Scan for the cell matching the given text and deliver its [x, y] coordinate at center. 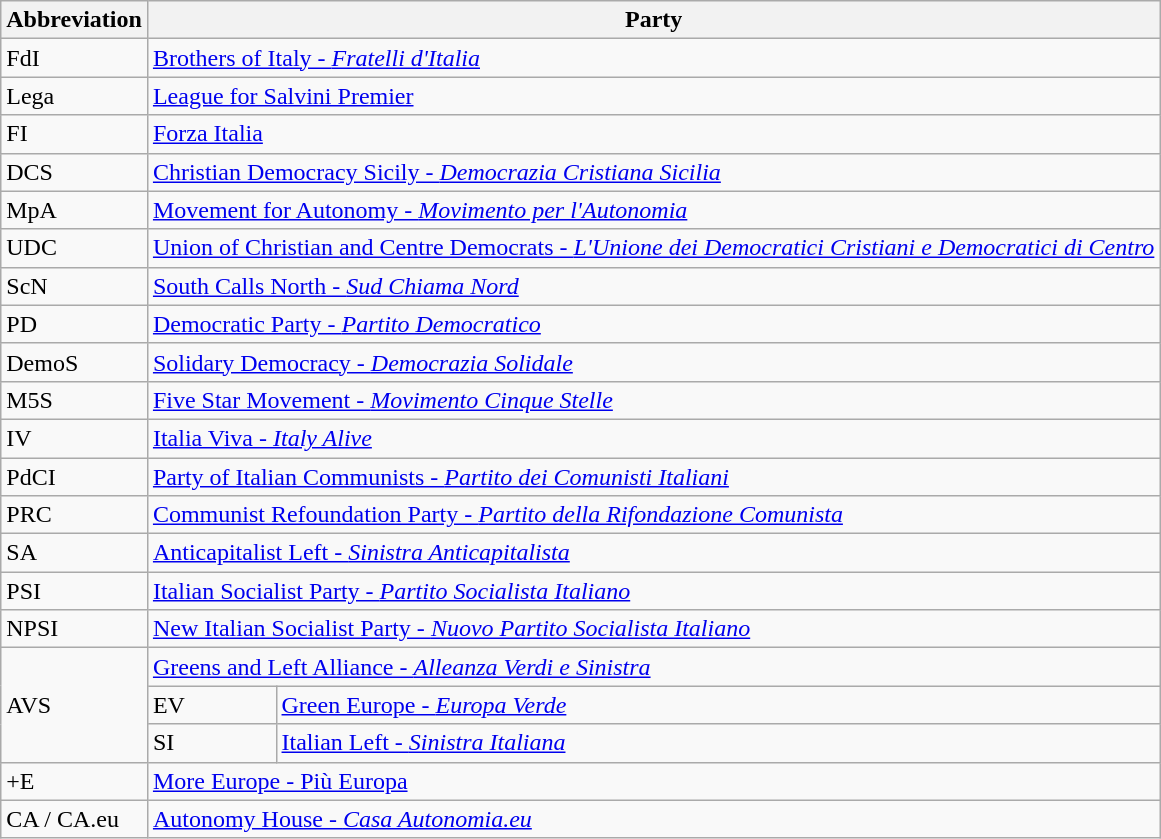
FdI [74, 58]
ScN [74, 286]
Italian Left - Sinistra Italiana [718, 743]
Abbreviation [74, 20]
South Calls North - Sud Chiama Nord [653, 286]
Brothers of Italy - Fratelli d'Italia [653, 58]
New Italian Socialist Party - Nuovo Partito Socialista Italiano [653, 629]
Five Star Movement - Movimento Cinque Stelle [653, 400]
SI [212, 743]
SA [74, 553]
+E [74, 781]
NPSI [74, 629]
Italian Socialist Party - Partito Socialista Italiano [653, 591]
League for Salvini Premier [653, 96]
Democratic Party - Partito Democratico [653, 324]
PSI [74, 591]
PdCI [74, 477]
Party [653, 20]
More Europe - Più Europa [653, 781]
PD [74, 324]
Movement for Autonomy - Movimento per l'Autonomia [653, 210]
IV [74, 438]
M5S [74, 400]
Italia Viva - Italy Alive [653, 438]
UDC [74, 248]
Anticapitalist Left - Sinistra Anticapitalista [653, 553]
Autonomy House - Casa Autonomia.eu [653, 819]
AVS [74, 705]
Lega [74, 96]
EV [212, 705]
Solidary Democracy - Democrazia Solidale [653, 362]
DemoS [74, 362]
MpA [74, 210]
Greens and Left Alliance - Alleanza Verdi e Sinistra [653, 667]
PRC [74, 515]
Communist Refoundation Party - Partito della Rifondazione Comunista [653, 515]
Party of Italian Communists - Partito dei Comunisti Italiani [653, 477]
Christian Democracy Sicily - Democrazia Cristiana Sicilia [653, 172]
FI [74, 134]
CA / CA.eu [74, 819]
DCS [74, 172]
Forza Italia [653, 134]
Union of Christian and Centre Democrats - L'Unione dei Democratici Cristiani e Democratici di Centro [653, 248]
Green Europe - Europa Verde [718, 705]
